Find where the given text appears and provide that cell's center as (x, y) coordinate. 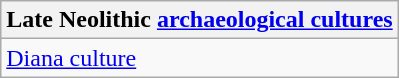
Diana culture (200, 58)
Late Neolithic archaeological cultures (200, 20)
